Provide the [X, Y] coordinate of the cell's center where the given text is located.  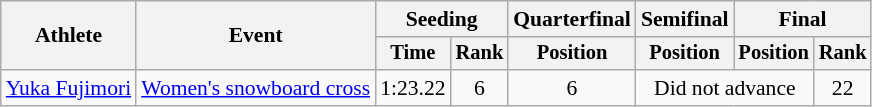
Yuka Fujimori [68, 88]
1:23.22 [412, 88]
Time [412, 54]
Event [256, 36]
22 [843, 88]
Athlete [68, 36]
Women's snowboard cross [256, 88]
Semifinal [685, 19]
Quarterfinal [572, 19]
Did not advance [725, 88]
Seeding [442, 19]
Final [803, 19]
